From the cell containing the given text, extract its center point as [x, y] coordinate. 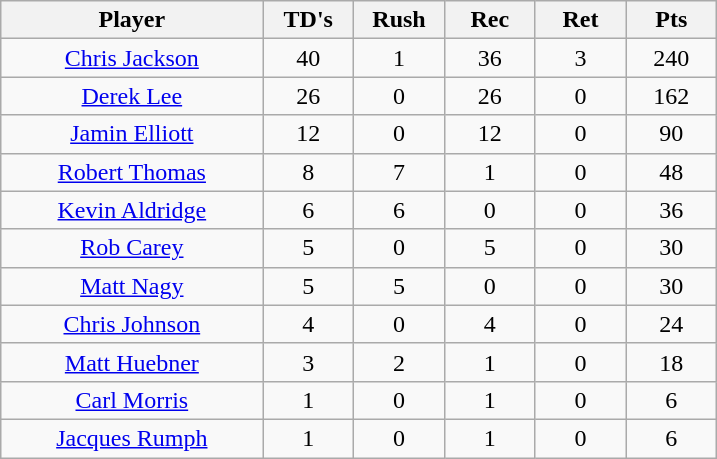
Player [132, 20]
Pts [672, 20]
Matt Nagy [132, 286]
7 [400, 172]
18 [672, 362]
Rush [400, 20]
240 [672, 58]
Jamin Elliott [132, 134]
24 [672, 324]
Ret [580, 20]
Derek Lee [132, 96]
Robert Thomas [132, 172]
Carl Morris [132, 400]
Rob Carey [132, 248]
Chris Jackson [132, 58]
TD's [308, 20]
Rec [490, 20]
162 [672, 96]
Jacques Rumph [132, 438]
8 [308, 172]
2 [400, 362]
Kevin Aldridge [132, 210]
48 [672, 172]
Chris Johnson [132, 324]
Matt Huebner [132, 362]
90 [672, 134]
40 [308, 58]
